From the cell containing the given text, extract its center point as [x, y] coordinate. 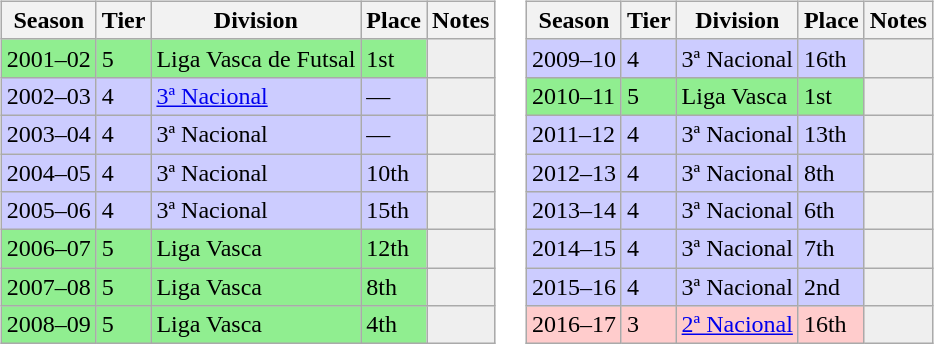
Liga Vasca de Futsal [256, 58]
2008–09 [48, 325]
7th [831, 249]
2006–07 [48, 249]
2ª Nacional [737, 325]
3 [648, 325]
2010–11 [574, 96]
15th [394, 211]
2001–02 [48, 58]
2015–16 [574, 287]
2011–12 [574, 134]
2005–06 [48, 211]
13th [831, 134]
2003–04 [48, 134]
2007–08 [48, 287]
2nd [831, 287]
2016–17 [574, 325]
2004–05 [48, 173]
4th [394, 325]
2012–13 [574, 173]
6th [831, 211]
2002–03 [48, 96]
2009–10 [574, 58]
2014–15 [574, 249]
2013–14 [574, 211]
10th [394, 173]
12th [394, 249]
